Extract the (x, y) coordinate from the center of the cell holding the provided text.  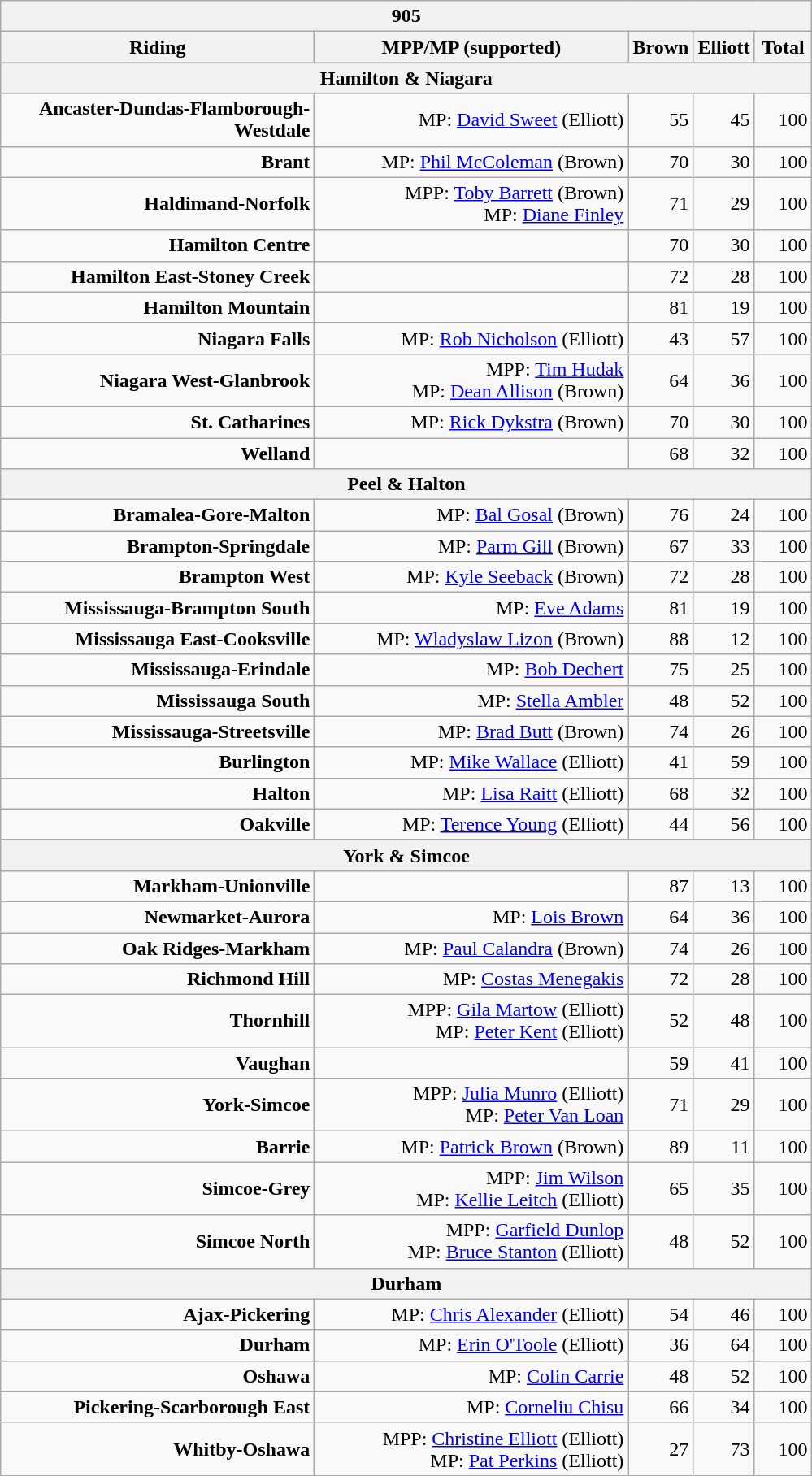
Richmond Hill (158, 979)
Haldimand-Norfolk (158, 203)
75 (661, 670)
MP: Rob Nicholson (Elliott) (471, 338)
88 (661, 639)
Hamilton East-Stoney Creek (158, 276)
57 (723, 338)
55 (661, 120)
MPP: Toby Barrett (Brown)MP: Diane Finley (471, 203)
Simcoe North (158, 1242)
Total (784, 47)
MP: Terence Young (Elliott) (471, 824)
89 (661, 1147)
Oakville (158, 824)
905 (406, 16)
MP: Erin O'Toole (Elliott) (471, 1345)
66 (661, 1407)
Peel & Halton (406, 484)
MPP: Tim HudakMP: Dean Allison (Brown) (471, 380)
MP: Bob Dechert (471, 670)
Oak Ridges-Markham (158, 949)
Brown (661, 47)
St. Catharines (158, 422)
Ancaster-Dundas-Flamborough-Westdale (158, 120)
MP: Patrick Brown (Brown) (471, 1147)
MP: Stella Ambler (471, 701)
MPP: Garfield DunlopMP: Bruce Stanton (Elliott) (471, 1242)
Mississauga-Erindale (158, 670)
MP: Phil McColeman (Brown) (471, 162)
Mississauga-Streetsville (158, 731)
MP: Brad Butt (Brown) (471, 731)
Mississauga East-Cooksville (158, 639)
Niagara Falls (158, 338)
Riding (158, 47)
Bramalea-Gore-Malton (158, 515)
MP: Eve Adams (471, 608)
Welland (158, 453)
Pickering-Scarborough East (158, 1407)
MP: Paul Calandra (Brown) (471, 949)
Brampton-Springdale (158, 546)
24 (723, 515)
MP: Chris Alexander (Elliott) (471, 1314)
45 (723, 120)
MP: Wladyslaw Lizon (Brown) (471, 639)
Newmarket-Aurora (158, 917)
MP: Mike Wallace (Elliott) (471, 762)
Brant (158, 162)
44 (661, 824)
34 (723, 1407)
MP: Bal Gosal (Brown) (471, 515)
Elliott (723, 47)
Niagara West-Glanbrook (158, 380)
MP: Costas Menegakis (471, 979)
York-Simcoe (158, 1105)
12 (723, 639)
Brampton West (158, 577)
MP: Colin Carrie (471, 1376)
33 (723, 546)
Simcoe-Grey (158, 1188)
MP: Corneliu Chisu (471, 1407)
York & Simcoe (406, 855)
Markham-Unionville (158, 886)
MP: Lois Brown (471, 917)
Barrie (158, 1147)
27 (661, 1448)
35 (723, 1188)
Vaughan (158, 1063)
Halton (158, 793)
MPP: Christine Elliott (Elliott)MP: Pat Perkins (Elliott) (471, 1448)
Thornhill (158, 1021)
67 (661, 546)
Mississauga South (158, 701)
76 (661, 515)
54 (661, 1314)
Hamilton Centre (158, 245)
MP: David Sweet (Elliott) (471, 120)
73 (723, 1448)
Burlington (158, 762)
46 (723, 1314)
56 (723, 824)
Hamilton & Niagara (406, 78)
MP: Kyle Seeback (Brown) (471, 577)
MPP: Julia Munro (Elliott)MP: Peter Van Loan (471, 1105)
11 (723, 1147)
MPP: Jim Wilson MP: Kellie Leitch (Elliott) (471, 1188)
Whitby-Oshawa (158, 1448)
25 (723, 670)
MPP: Gila Martow (Elliott)MP: Peter Kent (Elliott) (471, 1021)
Ajax-Pickering (158, 1314)
Mississauga-Brampton South (158, 608)
65 (661, 1188)
Oshawa (158, 1376)
MPP/MP (supported) (471, 47)
MP: Rick Dykstra (Brown) (471, 422)
13 (723, 886)
MP: Parm Gill (Brown) (471, 546)
87 (661, 886)
Hamilton Mountain (158, 307)
43 (661, 338)
MP: Lisa Raitt (Elliott) (471, 793)
